Output the (X, Y) coordinate of the center of the cell containing the given text.  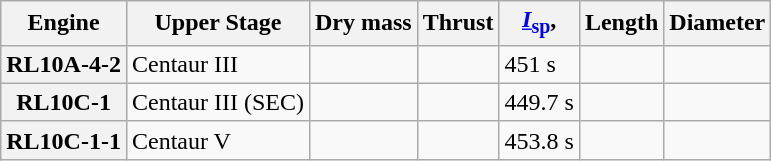
Centaur III (SEC) (218, 102)
RL10C-1 (64, 102)
449.7 s (539, 102)
Centaur V (218, 140)
Dry mass (363, 23)
453.8 s (539, 140)
451 s (539, 64)
Upper Stage (218, 23)
Diameter (718, 23)
Thrust (458, 23)
Length (621, 23)
Centaur III (218, 64)
Engine (64, 23)
Isp, (539, 23)
RL10C-1-1 (64, 140)
RL10A-4-2 (64, 64)
